Extract the [x, y] coordinate from the center of the cell holding the provided text.  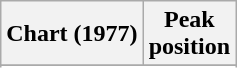
Chart (1977) [72, 34]
Peakposition [189, 34]
